Capture the cell that displays the provided text and extract its [X, Y] central coordinate. 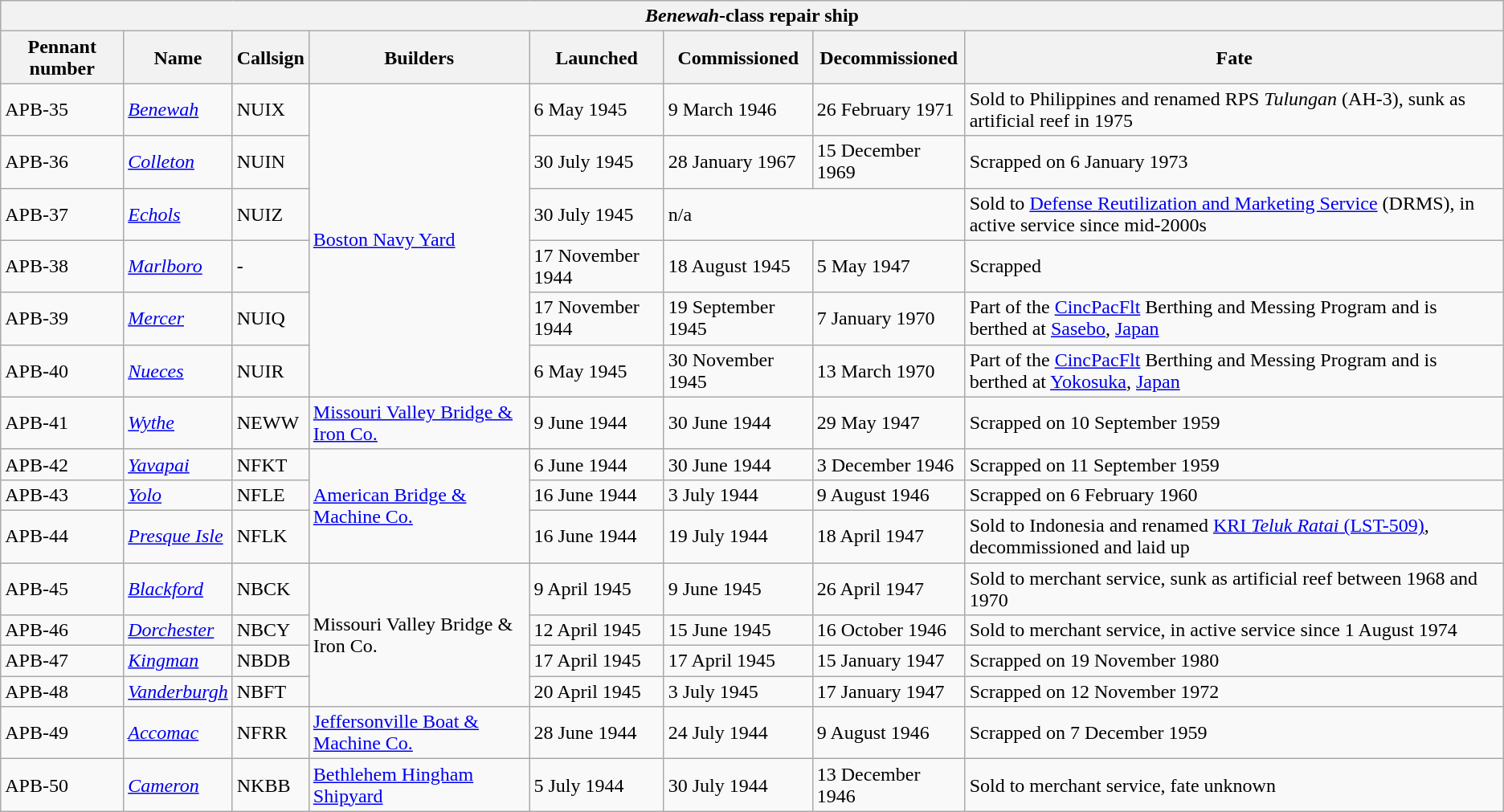
Fate [1234, 58]
9 June 1944 [596, 422]
NBCY [270, 630]
3 December 1946 [889, 464]
Cameron [178, 785]
Jeffersonville Boat & Machine Co. [419, 732]
Name [178, 58]
APB-39 [63, 318]
APB-44 [63, 537]
Wythe [178, 422]
9 June 1945 [738, 588]
17 January 1947 [889, 692]
Pennant number [63, 58]
15 December 1969 [889, 162]
24 July 1944 [738, 732]
26 April 1947 [889, 588]
Part of the CincPacFlt Berthing and Messing Program and is berthed at Yokosuka, Japan [1234, 371]
NFRR [270, 732]
APB-36 [63, 162]
Scrapped on 11 September 1959 [1234, 464]
26 February 1971 [889, 109]
Scrapped on 7 December 1959 [1234, 732]
16 October 1946 [889, 630]
19 July 1944 [738, 537]
9 March 1946 [738, 109]
15 January 1947 [889, 661]
NUIZ [270, 214]
Blackford [178, 588]
APB-35 [63, 109]
28 June 1944 [596, 732]
20 April 1945 [596, 692]
19 September 1945 [738, 318]
30 July 1944 [738, 785]
APB-40 [63, 371]
Benewah [178, 109]
5 July 1944 [596, 785]
Accomac [178, 732]
Dorchester [178, 630]
Scrapped [1234, 267]
Presque Isle [178, 537]
Sold to merchant service, in active service since 1 August 1974 [1234, 630]
NEWW [270, 422]
3 July 1945 [738, 692]
7 January 1970 [889, 318]
APB-47 [63, 661]
Part of the CincPacFlt Berthing and Messing Program and is berthed at Sasebo, Japan [1234, 318]
NFLE [270, 495]
NBCK [270, 588]
Scrapped on 6 February 1960 [1234, 495]
15 June 1945 [738, 630]
Scrapped on 10 September 1959 [1234, 422]
Colleton [178, 162]
Launched [596, 58]
Sold to merchant service, fate unknown [1234, 785]
Scrapped on 12 November 1972 [1234, 692]
30 November 1945 [738, 371]
NUIR [270, 371]
Sold to merchant service, sunk as artificial reef between 1968 and 1970 [1234, 588]
Decommissioned [889, 58]
APB-42 [63, 464]
9 April 1945 [596, 588]
Yolo [178, 495]
NFKT [270, 464]
3 July 1944 [738, 495]
NBFT [270, 692]
29 May 1947 [889, 422]
APB-41 [63, 422]
Kingman [178, 661]
APB-50 [63, 785]
APB-43 [63, 495]
Benewah-class repair ship [752, 16]
- [270, 267]
Scrapped on 19 November 1980 [1234, 661]
Callsign [270, 58]
Vanderburgh [178, 692]
Sold to Defense Reutilization and Marketing Service (DRMS), in active service since mid-2000s [1234, 214]
NKBB [270, 785]
13 December 1946 [889, 785]
Sold to Indonesia and renamed KRI Teluk Ratai (LST-509), decommissioned and laid up [1234, 537]
12 April 1945 [596, 630]
APB-46 [63, 630]
13 March 1970 [889, 371]
n/a [815, 214]
Marlboro [178, 267]
Echols [178, 214]
American Bridge & Machine Co. [419, 506]
Commissioned [738, 58]
Sold to Philippines and renamed RPS Tulungan (AH-3), sunk as artificial reef in 1975 [1234, 109]
18 August 1945 [738, 267]
28 January 1967 [738, 162]
Yavapai [178, 464]
18 April 1947 [889, 537]
Boston Navy Yard [419, 240]
Mercer [178, 318]
NBDB [270, 661]
Nueces [178, 371]
Bethlehem Hingham Shipyard [419, 785]
NUIQ [270, 318]
Scrapped on 6 January 1973 [1234, 162]
Builders [419, 58]
APB-45 [63, 588]
5 May 1947 [889, 267]
APB-48 [63, 692]
NFLK [270, 537]
NUIN [270, 162]
APB-49 [63, 732]
APB-37 [63, 214]
APB-38 [63, 267]
NUIX [270, 109]
6 June 1944 [596, 464]
